Capture the cell that displays the provided text and extract its [X, Y] central coordinate. 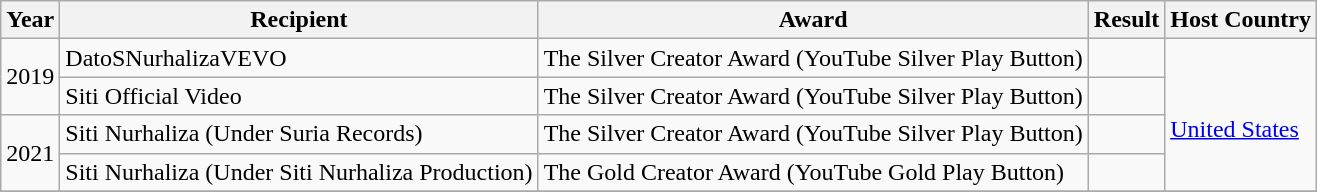
Siti Nurhaliza (Under Siti Nurhaliza Production) [299, 172]
Recipient [299, 20]
Award [813, 20]
Result [1126, 20]
2019 [30, 77]
Siti Nurhaliza (Under Suria Records) [299, 134]
2021 [30, 153]
The Gold Creator Award (YouTube Gold Play Button) [813, 172]
Siti Official Video [299, 96]
United States [1241, 115]
Year [30, 20]
DatoSNurhalizaVEVO [299, 58]
Host Country [1241, 20]
